Capture the cell that displays the provided text and extract its [x, y] central coordinate. 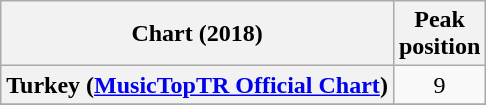
Peakposition [439, 34]
Turkey (MusicTopTR Official Chart) [198, 85]
9 [439, 85]
Chart (2018) [198, 34]
